Locate the cell with the specified text and output its (x, y) center coordinate. 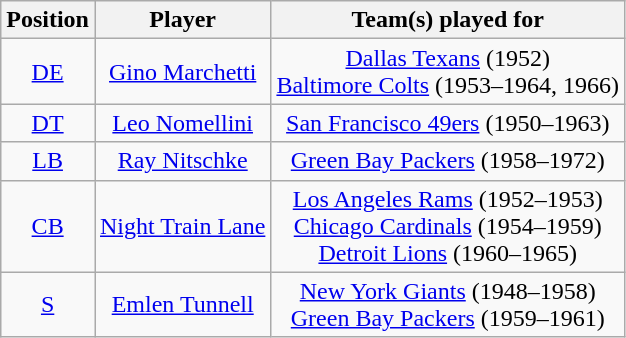
S (48, 304)
Green Bay Packers (1958–1972) (448, 161)
Team(s) played for (448, 20)
Ray Nitschke (182, 161)
Los Angeles Rams (1952–1953)Chicago Cardinals (1954–1959)Detroit Lions (1960–1965) (448, 226)
DT (48, 123)
Emlen Tunnell (182, 304)
Gino Marchetti (182, 72)
Leo Nomellini (182, 123)
Dallas Texans (1952)Baltimore Colts (1953–1964, 1966) (448, 72)
CB (48, 226)
LB (48, 161)
Player (182, 20)
Night Train Lane (182, 226)
Position (48, 20)
DE (48, 72)
San Francisco 49ers (1950–1963) (448, 123)
New York Giants (1948–1958)Green Bay Packers (1959–1961) (448, 304)
